Find where the given text appears and provide that cell's center as [X, Y] coordinate. 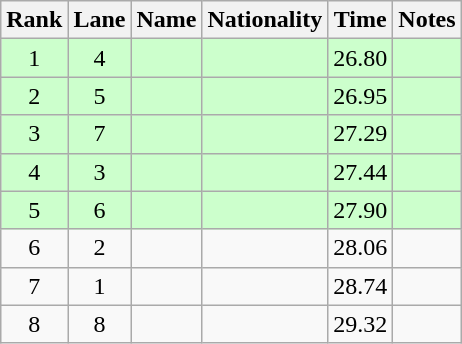
27.90 [360, 210]
Lane [100, 20]
Nationality [265, 20]
Notes [427, 20]
Time [360, 20]
27.44 [360, 172]
26.80 [360, 58]
28.74 [360, 286]
29.32 [360, 324]
26.95 [360, 96]
27.29 [360, 134]
Rank [34, 20]
28.06 [360, 248]
Name [166, 20]
